Identify which cell holds the provided text, then report its (X, Y) central coordinate. 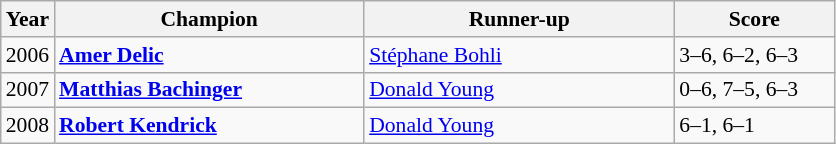
2007 (28, 90)
Year (28, 19)
Score (754, 19)
Runner-up (519, 19)
2006 (28, 55)
Stéphane Bohli (519, 55)
Amer Delic (209, 55)
Champion (209, 19)
0–6, 7–5, 6–3 (754, 90)
Matthias Bachinger (209, 90)
Robert Kendrick (209, 126)
6–1, 6–1 (754, 126)
2008 (28, 126)
3–6, 6–2, 6–3 (754, 55)
